Detect which cell encompasses the target text, then output its (X, Y) center coordinate. 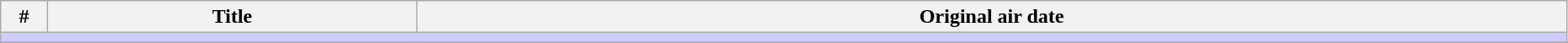
Original air date (992, 17)
Title (232, 17)
# (24, 17)
